From the cell containing the given text, extract its center point as [X, Y] coordinate. 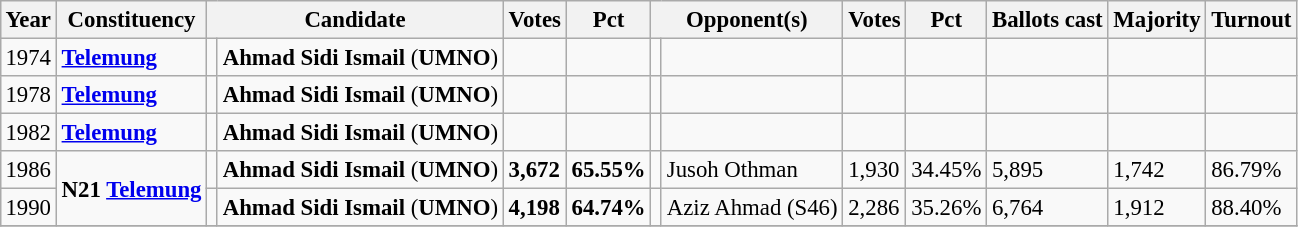
Jusoh Othman [752, 170]
3,672 [534, 170]
1,742 [1157, 170]
65.55% [608, 170]
Constituency [131, 20]
1990 [28, 208]
1978 [28, 95]
Candidate [356, 20]
Turnout [1252, 20]
2,286 [874, 208]
1982 [28, 133]
86.79% [1252, 170]
Majority [1157, 20]
1986 [28, 170]
Ballots cast [1048, 20]
34.45% [946, 170]
6,764 [1048, 208]
1,912 [1157, 208]
64.74% [608, 208]
4,198 [534, 208]
5,895 [1048, 170]
35.26% [946, 208]
1974 [28, 57]
Opponent(s) [747, 20]
Year [28, 20]
Aziz Ahmad (S46) [752, 208]
N21 Telemung [131, 188]
88.40% [1252, 208]
1,930 [874, 170]
